Detect which cell encompasses the target text, then output its [x, y] center coordinate. 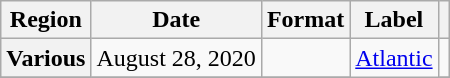
Date [176, 20]
Various [46, 58]
Region [46, 20]
Label [394, 20]
August 28, 2020 [176, 58]
Atlantic [394, 58]
Format [305, 20]
